Scan for the cell matching the given text and deliver its [x, y] coordinate at center. 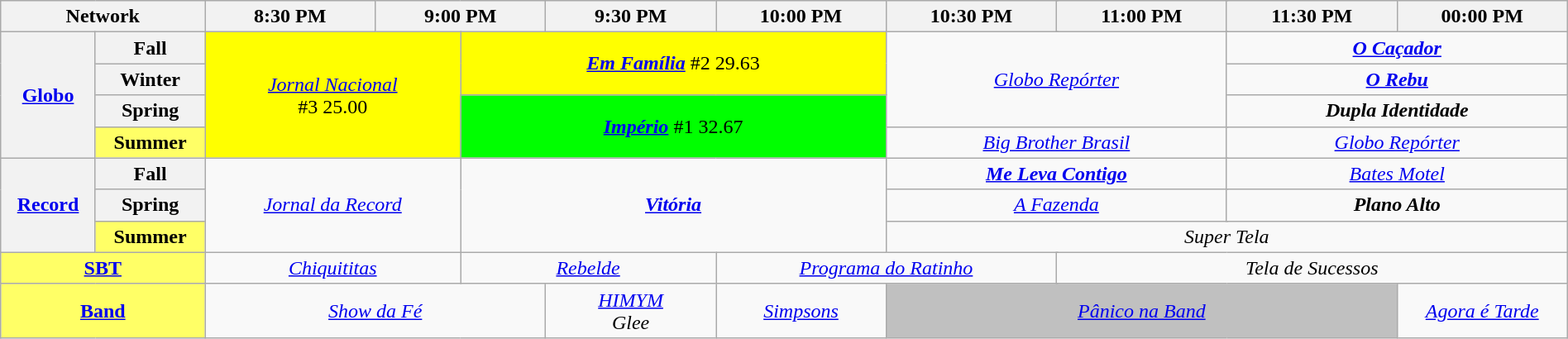
HIMYMGlee [631, 311]
10:30 PM [971, 17]
9:00 PM [461, 17]
Vitória [673, 205]
SBT [103, 268]
Agora é Tarde [1482, 311]
Winter [150, 79]
Em Família #2 29.63 [673, 64]
Dupla Identidade [1397, 111]
Super Tela [1226, 236]
11:30 PM [1312, 17]
8:30 PM [290, 17]
Network [103, 17]
Big Brother Brasil [1056, 142]
A Fazenda [1056, 205]
Rebelde [589, 268]
Band [103, 311]
Jornal da Record [332, 205]
Chiquititas [332, 268]
Jornal Nacional#3 25.00 [332, 95]
11:00 PM [1141, 17]
00:00 PM [1482, 17]
Bates Motel [1397, 174]
O Caçador [1397, 48]
9:30 PM [631, 17]
Tela de Sucessos [1312, 268]
Globo [48, 95]
Simpsons [801, 311]
Programa do Ratinho [887, 268]
Plano Alto [1397, 205]
Record [48, 205]
Me Leva Contigo [1056, 174]
Império #1 32.67 [673, 127]
Show da Fé [375, 311]
Pânico na Band [1141, 311]
10:00 PM [801, 17]
O Rebu [1397, 79]
